Capture the cell that displays the provided text and extract its [x, y] central coordinate. 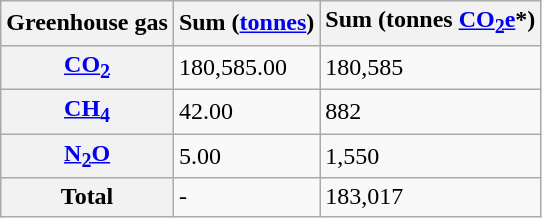
N2O [88, 156]
1,550 [430, 156]
CH4 [88, 111]
882 [430, 111]
5.00 [246, 156]
180,585.00 [246, 67]
Sum (tonnes) [246, 23]
CO2 [88, 67]
Total [88, 197]
42.00 [246, 111]
183,017 [430, 197]
Greenhouse gas [88, 23]
180,585 [430, 67]
- [246, 197]
Sum (tonnes CO2e*) [430, 23]
